Return (X, Y) of the center of cell containing provided text 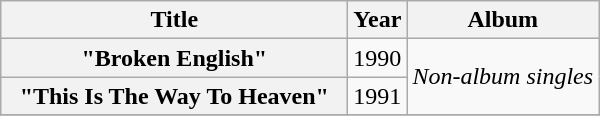
Non-album singles (503, 77)
Title (174, 20)
"Broken English" (174, 58)
1991 (378, 96)
Album (503, 20)
"This Is The Way To Heaven" (174, 96)
Year (378, 20)
1990 (378, 58)
